Extract the (x, y) coordinate from the center of the cell holding the provided text.  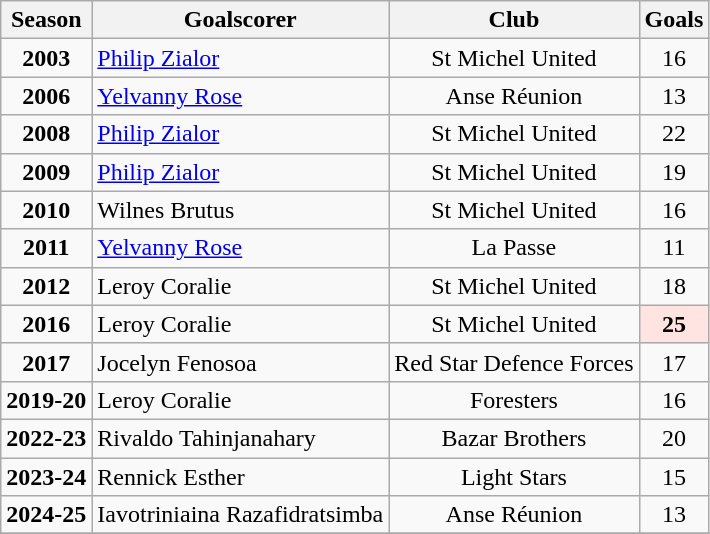
Season (46, 20)
2009 (46, 172)
2019-20 (46, 400)
2010 (46, 210)
Light Stars (514, 477)
2008 (46, 134)
Rennick Esther (240, 477)
2012 (46, 286)
Club (514, 20)
22 (674, 134)
Foresters (514, 400)
Wilnes Brutus (240, 210)
15 (674, 477)
Bazar Brothers (514, 438)
2006 (46, 96)
2017 (46, 362)
2003 (46, 58)
11 (674, 248)
Red Star Defence Forces (514, 362)
Goals (674, 20)
2016 (46, 324)
2022-23 (46, 438)
La Passe (514, 248)
20 (674, 438)
25 (674, 324)
17 (674, 362)
19 (674, 172)
Jocelyn Fenosoa (240, 362)
Goalscorer (240, 20)
2024-25 (46, 515)
2011 (46, 248)
Iavotriniaina Razafidratsimba (240, 515)
2023-24 (46, 477)
18 (674, 286)
Rivaldo Tahinjanahary (240, 438)
